Capture the cell that displays the provided text and extract its [X, Y] central coordinate. 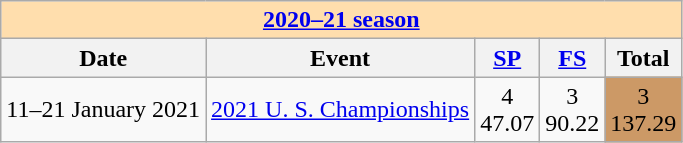
FS [572, 58]
2021 U. S. Championships [340, 110]
3 137.29 [644, 110]
Total [644, 58]
Date [104, 58]
11–21 January 2021 [104, 110]
SP [508, 58]
2020–21 season [342, 20]
3 90.22 [572, 110]
4 47.07 [508, 110]
Event [340, 58]
